Output the (x, y) coordinate of the center of the cell containing the given text.  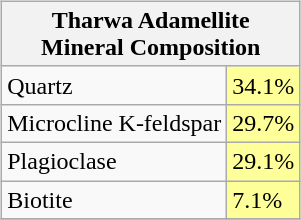
Quartz (114, 85)
29.7% (264, 123)
7.1% (264, 199)
Microcline K-feldspar (114, 123)
Tharwa AdamelliteMineral Composition (151, 34)
Plagioclase (114, 161)
Biotite (114, 199)
34.1% (264, 85)
29.1% (264, 161)
